Return [X, Y] of the center of cell containing provided text 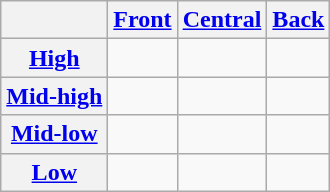
High [54, 58]
Mid-high [54, 96]
Central [222, 20]
Back [298, 20]
Front [142, 20]
Low [54, 172]
Mid-low [54, 134]
